Detect which cell encompasses the target text, then output its (x, y) center coordinate. 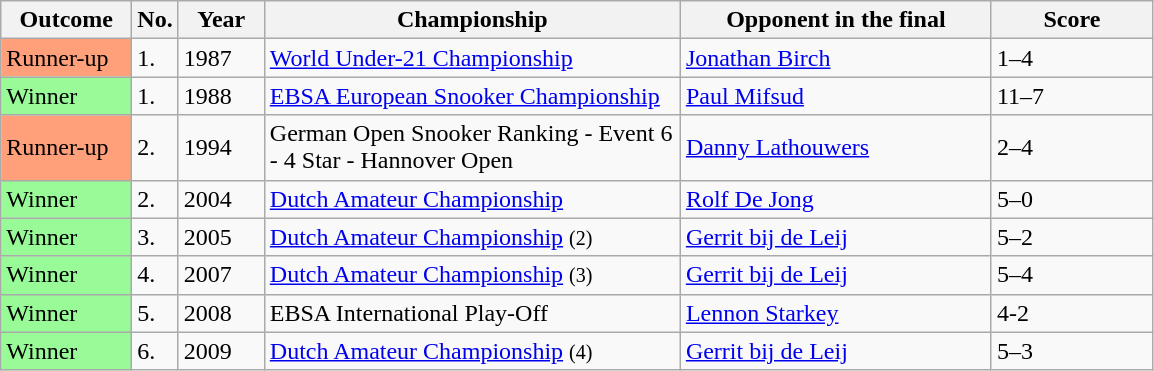
2007 (221, 275)
Championship (472, 20)
5–4 (1072, 275)
German Open Snooker Ranking - Event 6 - 4 Star - Hannover Open (472, 148)
2009 (221, 351)
3. (155, 237)
Year (221, 20)
5–2 (1072, 237)
Dutch Amateur Championship (4) (472, 351)
5–0 (1072, 199)
Dutch Amateur Championship (2) (472, 237)
5–3 (1072, 351)
6. (155, 351)
Dutch Amateur Championship (3) (472, 275)
Paul Mifsud (836, 96)
1–4 (1072, 58)
1987 (221, 58)
EBSA European Snooker Championship (472, 96)
EBSA International Play-Off (472, 313)
4-2 (1072, 313)
5. (155, 313)
1988 (221, 96)
Score (1072, 20)
11–7 (1072, 96)
Danny Lathouwers (836, 148)
Rolf De Jong (836, 199)
Opponent in the final (836, 20)
No. (155, 20)
Jonathan Birch (836, 58)
2–4 (1072, 148)
World Under-21 Championship (472, 58)
Outcome (66, 20)
4. (155, 275)
Dutch Amateur Championship (472, 199)
Lennon Starkey (836, 313)
1994 (221, 148)
2004 (221, 199)
2005 (221, 237)
2008 (221, 313)
